Locate the cell with the specified text and output its (x, y) center coordinate. 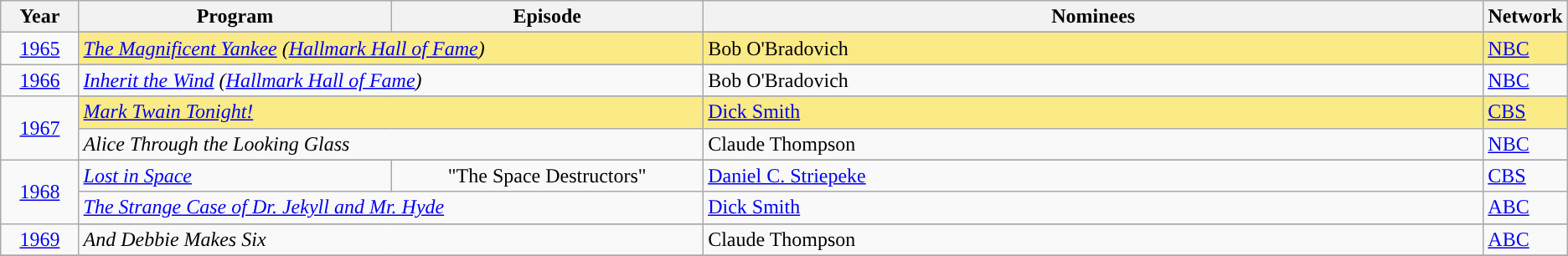
"The Space Destructors" (548, 176)
1965 (40, 49)
Episode (548, 17)
The Strange Case of Dr. Jekyll and Mr. Hyde (391, 207)
The Magnificent Yankee (Hallmark Hall of Fame) (391, 49)
1967 (40, 128)
Daniel C. Striepeke (1094, 176)
Program (235, 17)
1968 (40, 192)
Nominees (1094, 17)
Year (40, 17)
Network (1525, 17)
Inherit the Wind (Hallmark Hall of Fame) (391, 80)
Mark Twain Tonight! (391, 112)
Lost in Space (235, 176)
Alice Through the Looking Glass (391, 144)
1966 (40, 80)
1969 (40, 239)
And Debbie Makes Six (391, 239)
